Identify which cell holds the provided text, then report its [X, Y] central coordinate. 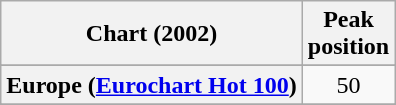
Chart (2002) [152, 34]
50 [348, 85]
Peakposition [348, 34]
Europe (Eurochart Hot 100) [152, 85]
